Identify which cell holds the provided text, then report its (X, Y) central coordinate. 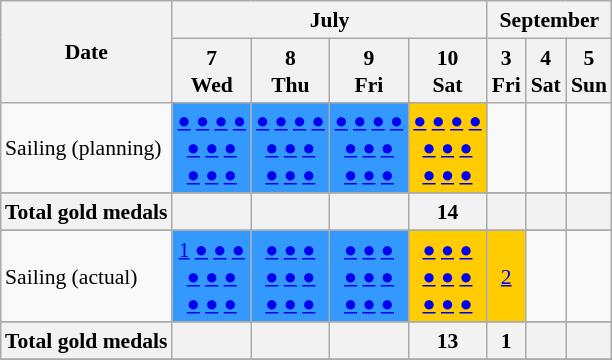
8Thu (290, 70)
3Fri (506, 70)
7Wed (212, 70)
10Sat (448, 70)
July (329, 20)
Sailing (planning) (86, 148)
4Sat (546, 70)
September (550, 20)
13 (448, 340)
2 (506, 276)
9Fri (370, 70)
Date (86, 52)
1 (506, 340)
14 (448, 212)
Sailing (actual) (86, 276)
5Sun (589, 70)
1 ● ● ●● ● ●● ● ● (212, 276)
